Extract the [X, Y] coordinate from the center of the cell holding the provided text.  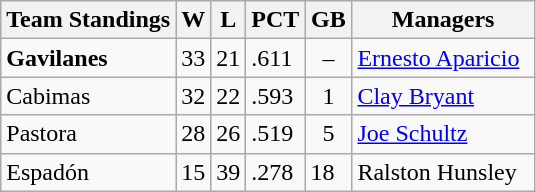
33 [194, 58]
22 [228, 96]
.519 [276, 134]
Cabimas [88, 96]
Managers [443, 20]
15 [194, 172]
32 [194, 96]
.611 [276, 58]
PCT [276, 20]
Gavilanes [88, 58]
Ralston Hunsley [443, 172]
Pastora [88, 134]
5 [328, 134]
Team Standings [88, 20]
.278 [276, 172]
21 [228, 58]
.593 [276, 96]
GB [328, 20]
W [194, 20]
39 [228, 172]
Espadón [88, 172]
28 [194, 134]
Clay Bryant [443, 96]
– [328, 58]
1 [328, 96]
18 [328, 172]
L [228, 20]
26 [228, 134]
Ernesto Aparicio [443, 58]
Joe Schultz [443, 134]
